From the cell containing the given text, extract its center point as [X, Y] coordinate. 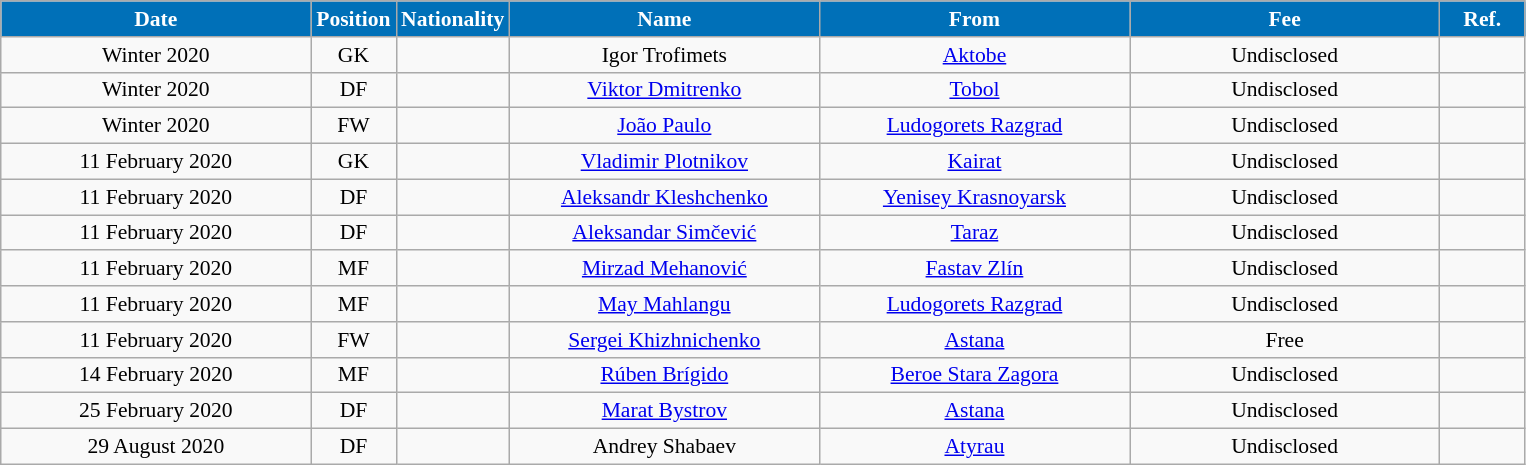
Kairat [974, 162]
Aleksandar Simčević [664, 233]
From [974, 19]
25 February 2020 [156, 411]
João Paulo [664, 126]
Fee [1285, 19]
Date [156, 19]
Taraz [974, 233]
Atyrau [974, 447]
14 February 2020 [156, 375]
Igor Trofimets [664, 55]
Aktobe [974, 55]
Yenisey Krasnoyarsk [974, 197]
Fastav Zlín [974, 269]
Tobol [974, 90]
Ref. [1482, 19]
May Mahlangu [664, 304]
Vladimir Plotnikov [664, 162]
Marat Bystrov [664, 411]
Sergei Khizhnichenko [664, 340]
Rúben Brígido [664, 375]
Mirzad Mehanović [664, 269]
Name [664, 19]
Free [1285, 340]
Nationality [452, 19]
Viktor Dmitrenko [664, 90]
Andrey Shabaev [664, 447]
Beroe Stara Zagora [974, 375]
Position [354, 19]
29 August 2020 [156, 447]
Aleksandr Kleshchenko [664, 197]
